Scan for the cell matching the given text and deliver its (X, Y) coordinate at center. 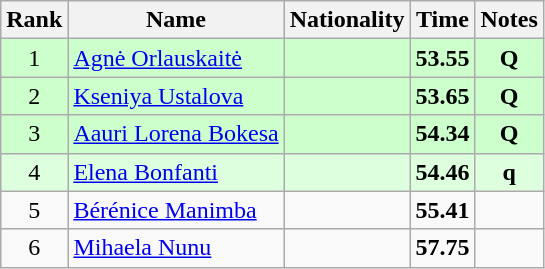
Rank (34, 20)
Notes (509, 20)
1 (34, 58)
Agnė Orlauskaitė (176, 58)
Time (442, 20)
5 (34, 210)
4 (34, 172)
57.75 (442, 248)
Elena Bonfanti (176, 172)
53.55 (442, 58)
Nationality (347, 20)
54.46 (442, 172)
6 (34, 248)
3 (34, 134)
q (509, 172)
Mihaela Nunu (176, 248)
Kseniya Ustalova (176, 96)
2 (34, 96)
53.65 (442, 96)
Name (176, 20)
Bérénice Manimba (176, 210)
54.34 (442, 134)
Aauri Lorena Bokesa (176, 134)
55.41 (442, 210)
